Detect which cell encompasses the target text, then output its (x, y) center coordinate. 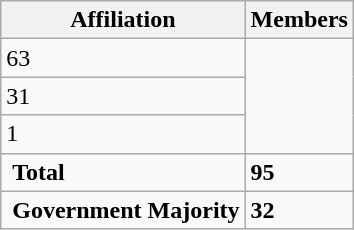
31 (123, 96)
1 (123, 134)
63 (123, 58)
95 (299, 172)
Members (299, 20)
Total (123, 172)
Government Majority (123, 210)
Affiliation (123, 20)
32 (299, 210)
